Return (x, y) of the center of cell containing provided text 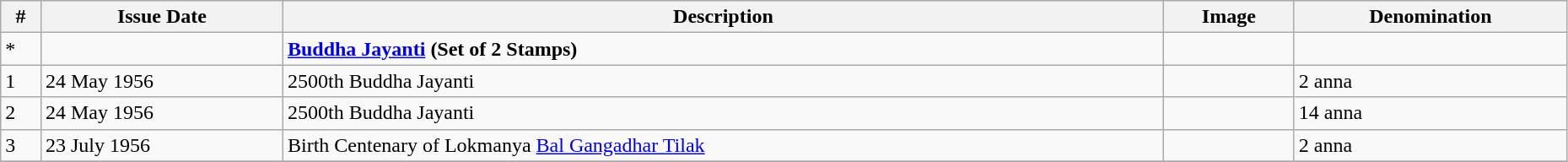
Birth Centenary of Lokmanya Bal Gangadhar Tilak (723, 145)
Buddha Jayanti (Set of 2 Stamps) (723, 49)
3 (21, 145)
Denomination (1431, 17)
* (21, 49)
Image (1228, 17)
23 July 1956 (162, 145)
14 anna (1431, 113)
Issue Date (162, 17)
# (21, 17)
Description (723, 17)
1 (21, 81)
2 (21, 113)
